Locate the cell with the specified text and output its [X, Y] center coordinate. 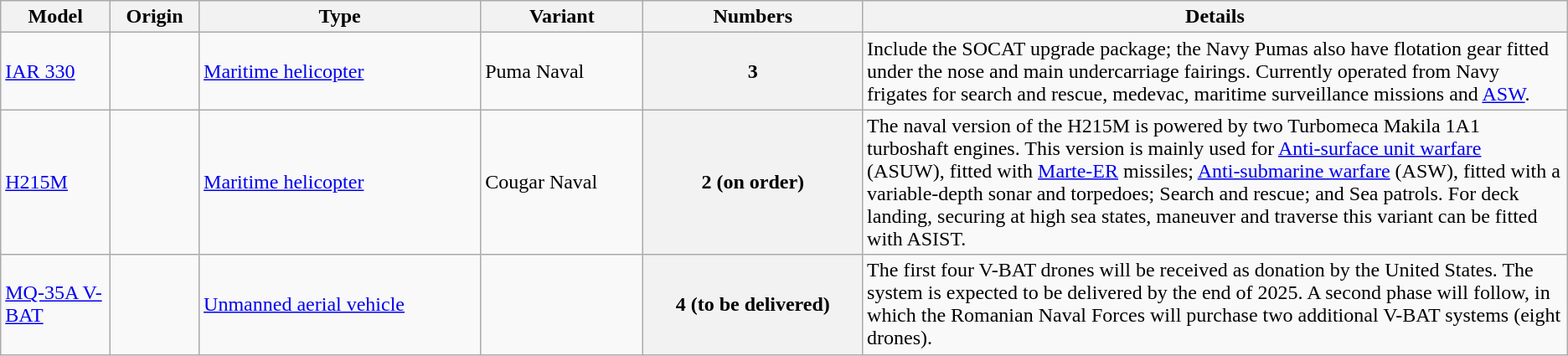
IAR 330 [55, 71]
MQ-35A V-BAT [55, 305]
Numbers [753, 17]
Unmanned aerial vehicle [340, 305]
Cougar Naval [562, 183]
Variant [562, 17]
3 [753, 71]
Details [1215, 17]
2 (on order) [753, 183]
Origin [155, 17]
Puma Naval [562, 71]
Type [340, 17]
H215M [55, 183]
4 (to be delivered) [753, 305]
Model [55, 17]
